Pinpoint the cell where the given text exists, returning its [x, y] midpoint coordinate. 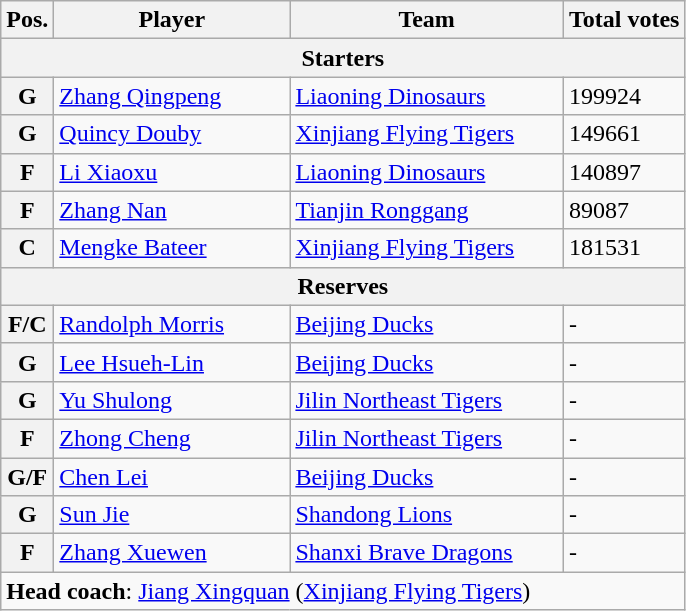
199924 [624, 96]
Pos. [28, 20]
Li Xiaoxu [172, 172]
Zhong Cheng [172, 438]
140897 [624, 172]
89087 [624, 210]
149661 [624, 134]
Reserves [343, 286]
Lee Hsueh-Lin [172, 362]
Shandong Lions [427, 515]
Tianjin Ronggang [427, 210]
Zhang Qingpeng [172, 96]
Total votes [624, 20]
Team [427, 20]
Mengke Bateer [172, 248]
Shanxi Brave Dragons [427, 553]
F/C [28, 324]
Player [172, 20]
Starters [343, 58]
Chen Lei [172, 477]
G/F [28, 477]
Randolph Morris [172, 324]
181531 [624, 248]
Sun Jie [172, 515]
Yu Shulong [172, 400]
C [28, 248]
Quincy Douby [172, 134]
Zhang Xuewen [172, 553]
Head coach: Jiang Xingquan (Xinjiang Flying Tigers) [343, 591]
Zhang Nan [172, 210]
